Capture the cell that displays the provided text and extract its [X, Y] central coordinate. 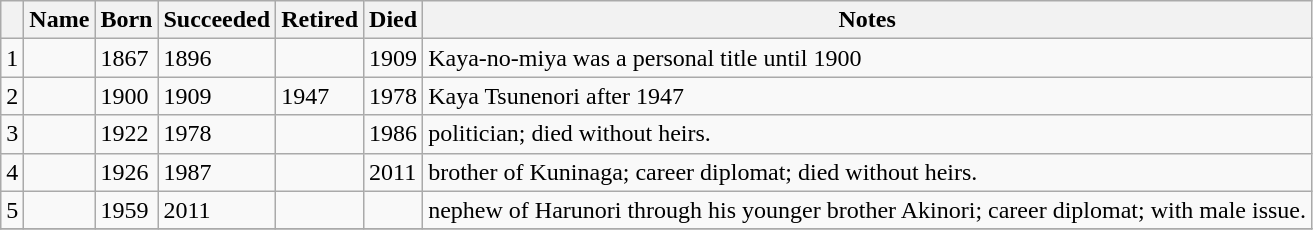
Born [126, 20]
1900 [126, 96]
1896 [217, 58]
Retired [320, 20]
2 [12, 96]
1987 [217, 172]
nephew of Harunori through his younger brother Akinori; career diplomat; with male issue. [868, 210]
Notes [868, 20]
Name [60, 20]
3 [12, 134]
Kaya Tsunenori after 1947 [868, 96]
1922 [126, 134]
Succeeded [217, 20]
5 [12, 210]
1 [12, 58]
1926 [126, 172]
Died [394, 20]
4 [12, 172]
brother of Kuninaga; career diplomat; died without heirs. [868, 172]
politician; died without heirs. [868, 134]
1867 [126, 58]
1986 [394, 134]
1959 [126, 210]
1947 [320, 96]
Kaya-no-miya was a personal title until 1900 [868, 58]
